Find where the given text appears and provide that cell's center as (x, y) coordinate. 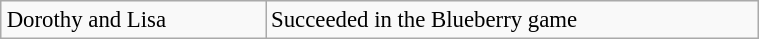
Dorothy and Lisa (133, 20)
Succeeded in the Blueberry game (512, 20)
